From the cell containing the given text, extract its center point as [X, Y] coordinate. 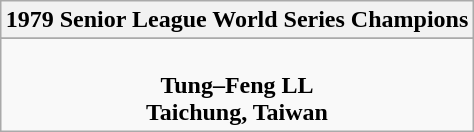
Tung–Feng LLTaichung, Taiwan [237, 85]
1979 Senior League World Series Champions [237, 20]
